From the cell containing the given text, extract its center point as [X, Y] coordinate. 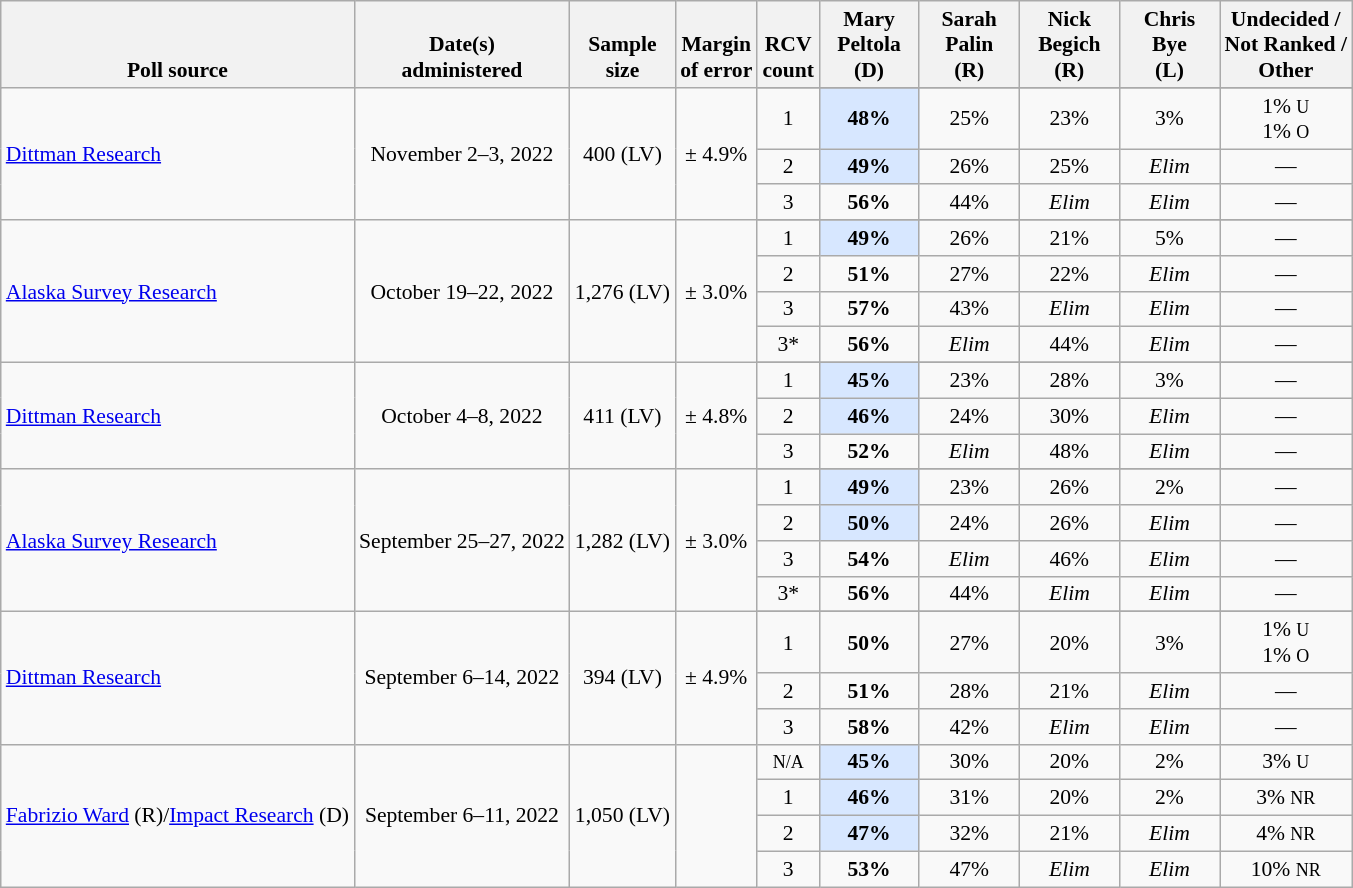
RCVcount [788, 44]
4% NR [1286, 834]
SarahPalin(R) [969, 44]
22% [1069, 274]
1,276 (LV) [622, 291]
MaryPeltola(D) [869, 44]
Fabrizio Ward (R)/Impact Research (D) [178, 815]
3% NR [1286, 798]
NickBegich(R) [1069, 44]
5% [1169, 238]
42% [969, 727]
Samplesize [622, 44]
32% [969, 834]
ChrisBye(L) [1169, 44]
394 (LV) [622, 678]
1,050 (LV) [622, 815]
43% [969, 309]
N/A [788, 762]
54% [869, 559]
October 19–22, 2022 [462, 291]
58% [869, 727]
31% [969, 798]
52% [869, 452]
October 4–8, 2022 [462, 416]
411 (LV) [622, 416]
September 6–14, 2022 [462, 678]
September 6–11, 2022 [462, 815]
400 (LV) [622, 154]
57% [869, 309]
10% NR [1286, 869]
3% U [1286, 762]
Date(s)administered [462, 44]
Poll source [178, 44]
± 4.8% [716, 416]
1,282 (LV) [622, 541]
November 2–3, 2022 [462, 154]
September 25–27, 2022 [462, 541]
Marginof error [716, 44]
Undecided / Not Ranked / Other [1286, 44]
53% [869, 869]
